For the text-containing cell, return its midpoint in (X, Y) coordinate format. 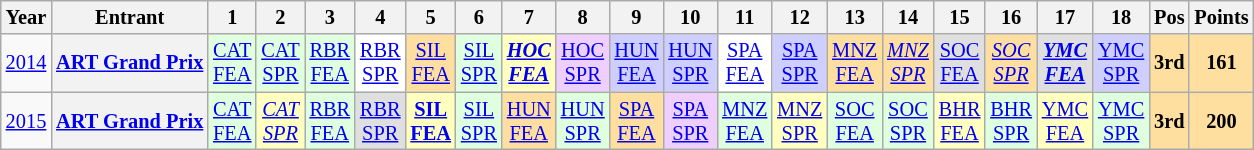
9 (637, 17)
6 (479, 17)
8 (583, 17)
BHRSPR (1011, 121)
13 (854, 17)
2014 (26, 63)
2 (280, 17)
Points (1221, 17)
16 (1011, 17)
15 (960, 17)
10 (690, 17)
HOCFEA (529, 63)
HOCSPR (583, 63)
Entrant (130, 17)
Pos (1169, 17)
4 (380, 17)
18 (1121, 17)
Year (26, 17)
5 (430, 17)
17 (1065, 17)
12 (800, 17)
7 (529, 17)
11 (744, 17)
200 (1221, 121)
BHRFEA (960, 121)
161 (1221, 63)
3 (330, 17)
2015 (26, 121)
14 (908, 17)
1 (232, 17)
